Return the [x, y] coordinate for the center point of the cell that contains the specified text.  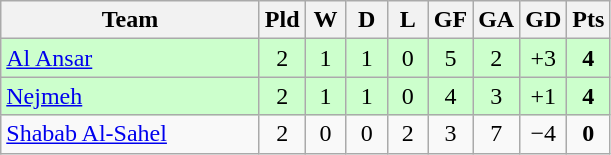
+3 [544, 58]
D [366, 20]
Al Ansar [130, 58]
Team [130, 20]
7 [496, 134]
W [326, 20]
GD [544, 20]
L [408, 20]
+1 [544, 96]
Nejmeh [130, 96]
GF [450, 20]
Pld [282, 20]
Shabab Al-Sahel [130, 134]
GA [496, 20]
5 [450, 58]
−4 [544, 134]
Pts [588, 20]
